Capture the cell that displays the provided text and extract its (X, Y) central coordinate. 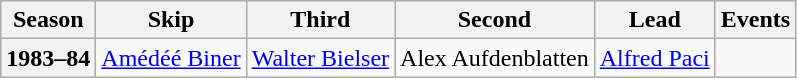
Events (755, 20)
Season (48, 20)
Alfred Paci (654, 58)
Lead (654, 20)
Amédéé Biner (171, 58)
Alex Aufdenblatten (495, 58)
1983–84 (48, 58)
Walter Bielser (320, 58)
Skip (171, 20)
Second (495, 20)
Third (320, 20)
